Output the [X, Y] coordinate of the center of the cell containing the given text.  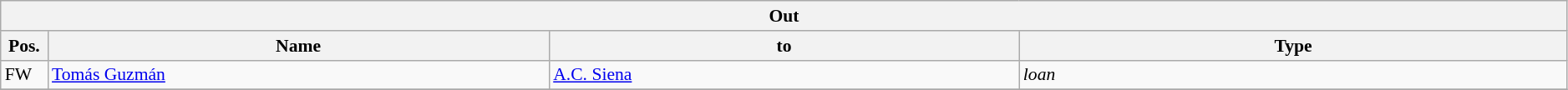
A.C. Siena [784, 75]
to [784, 46]
Type [1293, 46]
FW [24, 75]
loan [1293, 75]
Pos. [24, 46]
Name [298, 46]
Tomás Guzmán [298, 75]
Out [784, 16]
